Find where the given text appears and provide that cell's center as [x, y] coordinate. 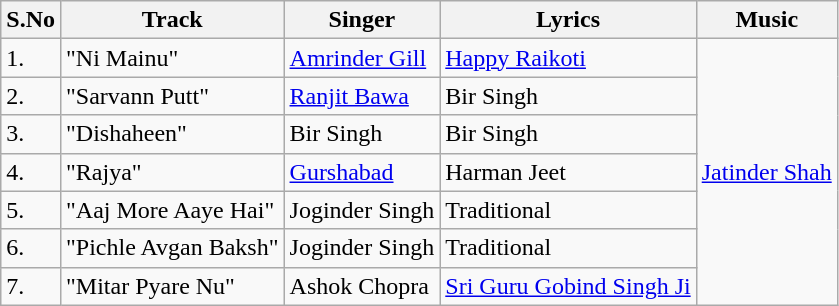
Singer [362, 20]
"Mitar Pyare Nu" [172, 286]
2. [31, 96]
Amrinder Gill [362, 58]
"Dishaheen" [172, 134]
S.No [31, 20]
Ranjit Bawa [362, 96]
1. [31, 58]
6. [31, 248]
"Rajya" [172, 172]
"Pichle Avgan Baksh" [172, 248]
5. [31, 210]
"Ni Mainu" [172, 58]
Ashok Chopra [362, 286]
"Sarvann Putt" [172, 96]
"Aaj More Aaye Hai" [172, 210]
7. [31, 286]
Music [766, 20]
Happy Raikoti [568, 58]
4. [31, 172]
Gurshabad [362, 172]
Harman Jeet [568, 172]
Track [172, 20]
3. [31, 134]
Sri Guru Gobind Singh Ji [568, 286]
Jatinder Shah [766, 172]
Lyrics [568, 20]
